Identify which cell holds the provided text, then report its [x, y] central coordinate. 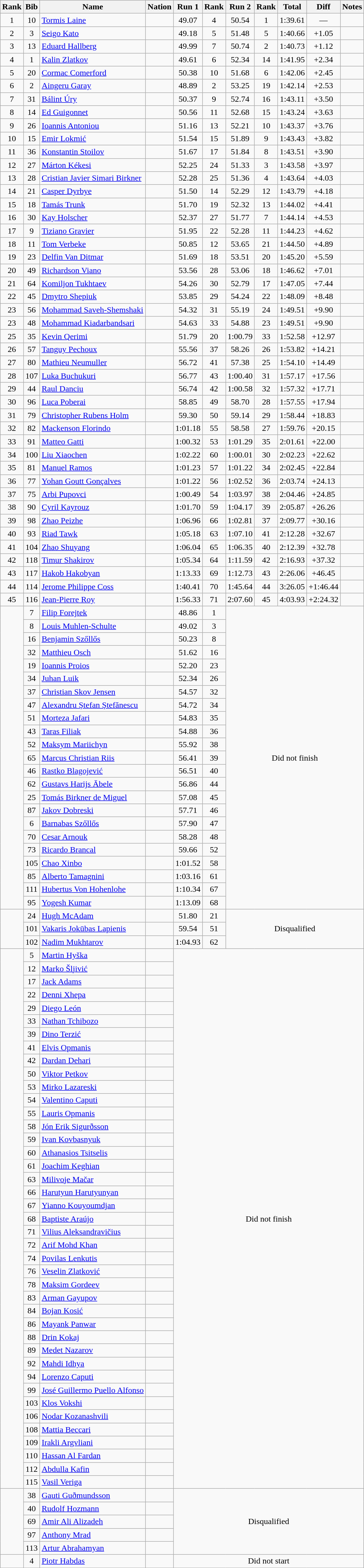
1:54.10 [292, 362]
57.90 [188, 824]
2:12.28 [292, 534]
57.38 [240, 362]
Rudolf Hozmann [93, 1508]
Dino Terzić [93, 1034]
Povilas Lenkutis [93, 1258]
53.25 [240, 86]
112 [32, 1469]
+20.15 [324, 428]
Lauris Opmanis [93, 1113]
1:43.11 [292, 99]
Diff [324, 7]
— [324, 20]
1:03.16 [188, 876]
+26.26 [324, 507]
Athanasios Tsitselis [93, 1153]
105 [32, 863]
Run 1 [188, 7]
Yianno Kouyoumdjan [93, 1205]
+4.03 [324, 178]
2:09.77 [292, 520]
Matthieu Osch [93, 652]
Kalin Zlatkov [93, 60]
Richardson Viano [93, 270]
50.38 [188, 73]
Christopher Rubens Holm [93, 415]
+2.34 [324, 60]
51.95 [188, 231]
Liu Xiaochen [93, 455]
1:01.18 [188, 428]
48.86 [188, 613]
88 [32, 1337]
116 [32, 600]
56.77 [188, 375]
86 [32, 1324]
Hubertus Von Hohenlohe [93, 889]
1:00.79 [240, 336]
Raul Danciu [93, 389]
1:58.44 [292, 415]
Cyril Kayrouz [93, 507]
84 [32, 1311]
Artur Abrahamyan [93, 1548]
Run 2 [240, 7]
+1.05 [324, 33]
2:26.06 [292, 573]
Márton Kékesi [93, 165]
1:42.06 [292, 73]
+3.50 [324, 99]
Jean-Pierre Roy [93, 600]
1:52.58 [292, 336]
Name [93, 7]
1:57.32 [292, 389]
Arbi Pupovci [93, 494]
Bib [32, 7]
Luca Poberai [93, 402]
51.36 [240, 178]
57.71 [188, 810]
Mayank Panwar [93, 1324]
Luka Buchukuri [93, 375]
+32.78 [324, 547]
51.54 [188, 138]
53.51 [240, 257]
+1.12 [324, 46]
114 [32, 587]
Riad Tawk [93, 534]
Lorenzo Caputi [93, 1377]
Gauti Guðmundsson [93, 1495]
51.89 [240, 138]
+3.82 [324, 138]
48.89 [188, 86]
57.08 [188, 797]
81 [32, 468]
59.54 [188, 929]
51.69 [188, 257]
1:02.22 [188, 455]
1:06.96 [188, 520]
Komiljon Tukhtaev [93, 283]
Ivan Kovbasnyuk [93, 1140]
Yohan Goutt Gonçalves [93, 481]
Mohammad Saveh-Shemshaki [93, 310]
Dmytro Shepiuk [93, 297]
+46.45 [324, 573]
+4.41 [324, 205]
1:05.34 [188, 560]
1:40.73 [292, 46]
2:12.39 [292, 547]
2:05.87 [292, 507]
1:05.18 [188, 534]
+2.53 [324, 86]
Bojan Kosić [93, 1311]
1:00.58 [240, 389]
101 [32, 929]
56.51 [188, 771]
50.56 [188, 112]
Irakli Argvliani [93, 1443]
2:02.23 [292, 455]
1:11.59 [240, 560]
104 [32, 547]
59.30 [188, 415]
1:10.34 [188, 889]
Casper Dyrbye [93, 191]
+24.85 [324, 494]
Emir Lokmić [93, 138]
José Guillermo Puello Alfonso [93, 1390]
Arif Mohd Khan [93, 1245]
1:43.43 [292, 138]
+17.71 [324, 389]
1:13.09 [188, 903]
1:44.02 [292, 205]
59.14 [240, 415]
50.37 [188, 99]
107 [32, 375]
110 [32, 1456]
50.54 [240, 20]
49.61 [188, 60]
54.32 [188, 310]
52.20 [188, 665]
Tom Verbeke [93, 244]
109 [32, 1443]
54.72 [188, 705]
92 [32, 1363]
Arman Gayupov [93, 1298]
1:53.82 [292, 349]
1:06.35 [240, 547]
51.80 [188, 916]
Chao Xinbo [93, 863]
52.32 [240, 205]
+14.21 [324, 349]
1:44.14 [292, 218]
Ricardo Brancal [93, 850]
52.25 [188, 165]
55.92 [188, 744]
+3.90 [324, 152]
Milivoje Mačar [93, 1179]
51.62 [188, 652]
49.18 [188, 33]
59.66 [188, 850]
Kay Holscher [93, 218]
49.07 [188, 20]
+32.67 [324, 534]
2:04.46 [292, 494]
51.50 [188, 191]
+24.13 [324, 481]
58.85 [188, 402]
+1:46.44 [324, 587]
1:43.51 [292, 152]
51.79 [188, 336]
Jack Adams [93, 981]
Klos Vokshi [93, 1403]
+17.94 [324, 402]
Seigo Kato [93, 33]
+3.97 [324, 165]
Gustavs Harijs Ābele [93, 784]
4:03.93 [292, 600]
Viktor Petkov [93, 1074]
+37.32 [324, 560]
58.28 [188, 837]
Marko Šljivić [93, 968]
1:01.29 [240, 442]
51.67 [188, 152]
Elvis Opmanis [93, 1048]
51.70 [188, 205]
+2.45 [324, 73]
1:43.24 [292, 112]
Mattia Beccari [93, 1430]
Hugh McAdam [93, 916]
1:40.66 [292, 33]
+7.44 [324, 283]
53.85 [188, 297]
1:01.23 [188, 468]
51.48 [240, 33]
58.58 [240, 428]
Nadim Mukhtarov [93, 942]
Zhao Peizhe [93, 520]
51.16 [188, 125]
Denni Xhepa [93, 995]
117 [32, 573]
1:41.95 [292, 60]
83 [32, 1298]
Manuel Ramos [93, 468]
1:07.10 [240, 534]
Christian Skov Jensen [93, 692]
+18.83 [324, 415]
1:39.61 [292, 20]
89 [32, 1350]
56.74 [188, 389]
1:47.05 [292, 283]
Martin Hyška [93, 955]
Timur Shakirov [93, 560]
1:12.73 [240, 573]
Nation [159, 7]
Baptiste Araújo [93, 1218]
Tormis Laine [93, 20]
1:06.04 [188, 547]
73 [32, 850]
51.33 [240, 165]
97 [32, 1535]
Cristian Javier Simari Birkner [93, 178]
2:03.74 [292, 481]
Did not start [269, 1561]
Tamás Trunk [93, 205]
+12.97 [324, 336]
Maksym Mariichyn [93, 744]
Drin Kokaj [93, 1337]
Alberto Tamagnini [93, 876]
2:07.60 [240, 600]
+17.56 [324, 375]
2:02.45 [292, 468]
Konstantin Stoilov [93, 152]
49.02 [188, 626]
102 [32, 942]
52.79 [240, 283]
54.63 [188, 323]
1:01.70 [188, 507]
1:48.09 [292, 297]
1:04.17 [240, 507]
56.86 [188, 784]
115 [32, 1482]
2:01.61 [292, 442]
+2:24.32 [324, 600]
Ioannis Antoniou [93, 125]
1:57.17 [292, 375]
Louis Muhlen-Schulte [93, 626]
1:42.14 [292, 86]
Valentino Caputi [93, 1100]
56.72 [188, 362]
1:56.33 [188, 600]
54.26 [188, 283]
+7.01 [324, 270]
Morteza Jafari [93, 718]
Tomás Birkner de Miguel [93, 797]
50.23 [188, 639]
1:40.41 [188, 587]
Dardan Dehari [93, 1061]
80 [32, 362]
51.68 [240, 73]
Alexandru Ștefan Ștefănescu [93, 705]
1:46.62 [292, 270]
1:03.97 [240, 494]
+22.00 [324, 442]
Diego León [93, 1008]
Barnabas Szőllős [93, 824]
Mirko Lazareski [93, 1087]
54.57 [188, 692]
91 [32, 442]
1:00.40 [240, 375]
1:01.52 [188, 863]
Medet Nazarov [93, 1350]
77 [32, 481]
Vasil Veriga [93, 1482]
95 [32, 903]
Benjamin Szőllős [93, 639]
Jerome Philippe Coss [93, 587]
100 [32, 455]
Veselin Zlatković [93, 1271]
53.06 [240, 270]
58.26 [240, 349]
52.68 [240, 112]
Joachim Keghian [93, 1166]
+3.63 [324, 112]
+14.49 [324, 362]
Eduard Hallberg [93, 46]
Nathan Tchibozo [93, 1021]
Maksim Gordeev [93, 1285]
Mohammad Kiadarbandsari [93, 323]
53.56 [188, 270]
Aingeru Garay [93, 86]
+4.89 [324, 244]
+8.48 [324, 297]
Jón Erik Sigurðsson [93, 1126]
Hassan Al Fardan [93, 1456]
1:57.55 [292, 402]
1:00.49 [188, 494]
96 [32, 402]
51.84 [240, 152]
3:26.05 [292, 587]
Anthony Mrad [93, 1535]
Amir Ali Alizadeh [93, 1522]
58.70 [240, 402]
1:44.50 [292, 244]
Piotr Habdas [93, 1561]
+22.62 [324, 455]
1:00.01 [240, 455]
Mathieu Neumuller [93, 362]
Ed Guigonnet [93, 112]
55.19 [240, 310]
Cesar Arnouk [93, 837]
+4.18 [324, 191]
1:02.81 [240, 520]
99 [32, 1390]
1:43.58 [292, 165]
Tiziano Gravier [93, 231]
Delfin Van Ditmar [93, 257]
+30.16 [324, 520]
+4.53 [324, 218]
93 [32, 534]
Marcus Christian Riis [93, 758]
76 [32, 1271]
Cormac Comerford [93, 73]
+5.59 [324, 257]
106 [32, 1416]
Vilius Aleksandravičius [93, 1232]
51.77 [240, 218]
Hakob Hakobyan [93, 573]
Bálint Úry [93, 99]
54.24 [240, 297]
2:16.93 [292, 560]
87 [32, 810]
Rastko Blagojević [93, 771]
1:43.64 [292, 178]
1:44.23 [292, 231]
72 [32, 1245]
Yogesh Kumar [93, 903]
94 [32, 1377]
1:45.20 [292, 257]
108 [32, 1430]
Tanguy Pechoux [93, 349]
79 [32, 415]
98 [32, 520]
Zhao Shuyang [93, 547]
+3.76 [324, 125]
118 [32, 560]
Matteo Gatti [93, 442]
111 [32, 889]
1:59.76 [292, 428]
85 [32, 876]
Notes [352, 7]
50.74 [240, 46]
50.85 [188, 244]
103 [32, 1403]
Kevin Qerimi [93, 336]
82 [32, 428]
113 [32, 1548]
52.29 [240, 191]
90 [32, 507]
Juhan Luik [93, 679]
+4.62 [324, 231]
78 [32, 1285]
56.41 [188, 758]
75 [32, 494]
1:00.32 [188, 442]
1:45.64 [240, 587]
Abdulla Kafin [93, 1469]
1:43.37 [292, 125]
52.21 [240, 125]
52.37 [188, 218]
Mahdi Idhya [93, 1363]
74 [32, 1258]
1:04.93 [188, 942]
Harutyun Harutyunyan [93, 1192]
54.83 [188, 718]
52.74 [240, 99]
Filip Forejtek [93, 613]
1:43.79 [292, 191]
49.99 [188, 46]
Mackenson Florindo [93, 428]
53.65 [240, 244]
Nodar Kozanashvili [93, 1416]
Vakaris Jokūbas Lapienis [93, 929]
Jakov Dobreski [93, 810]
Ioannis Proios [93, 665]
Total [292, 7]
55.56 [188, 349]
1:13.33 [188, 573]
1:02.52 [240, 481]
+22.84 [324, 468]
Taras Filiak [93, 731]
